Search for the cell housing the specified text and yield its (X, Y) center coordinate. 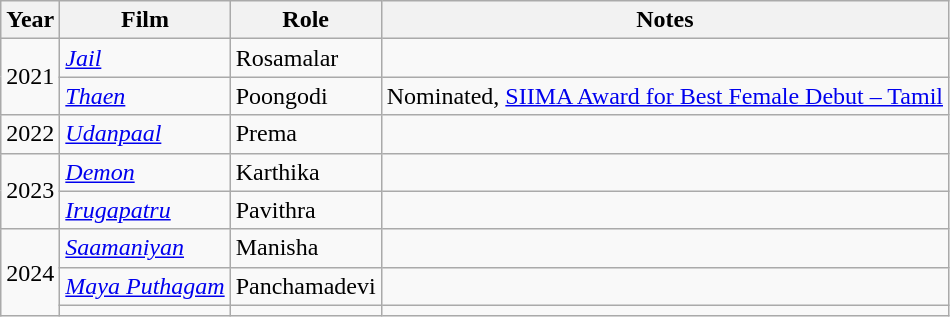
Nominated, SIIMA Award for Best Female Debut – Tamil (664, 96)
Irugapatru (145, 210)
2022 (30, 134)
Maya Puthagam (145, 286)
Pavithra (306, 210)
2021 (30, 77)
Role (306, 20)
Thaen (145, 96)
Saamaniyan (145, 248)
Udanpaal (145, 134)
2023 (30, 191)
Poongodi (306, 96)
Film (145, 20)
Panchamadevi (306, 286)
Demon (145, 172)
Prema (306, 134)
Notes (664, 20)
Manisha (306, 248)
Rosamalar (306, 58)
2024 (30, 272)
Jail (145, 58)
Karthika (306, 172)
Year (30, 20)
